Determine the (x, y) coordinate at the center of the cell enclosing the given text.  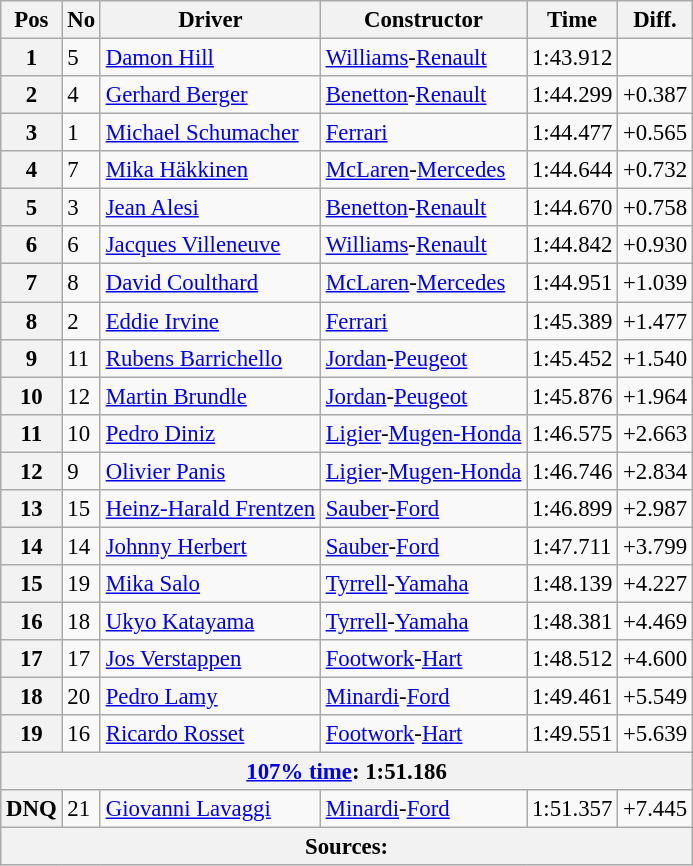
Ricardo Rosset (210, 734)
1:48.139 (572, 584)
Rubens Barrichello (210, 358)
Driver (210, 20)
Damon Hill (210, 58)
Mika Salo (210, 584)
Jean Alesi (210, 208)
+4.600 (656, 659)
1:49.551 (572, 734)
+0.732 (656, 170)
Gerhard Berger (210, 95)
DNQ (32, 809)
1:45.876 (572, 396)
+7.445 (656, 809)
1:46.746 (572, 471)
20 (81, 697)
+5.549 (656, 697)
+1.964 (656, 396)
1:43.912 (572, 58)
Pedro Diniz (210, 433)
David Coulthard (210, 283)
+2.987 (656, 509)
1:49.461 (572, 697)
Jacques Villeneuve (210, 245)
1:44.842 (572, 245)
+0.758 (656, 208)
Diff. (656, 20)
Eddie Irvine (210, 321)
1:46.899 (572, 509)
+4.469 (656, 621)
+4.227 (656, 584)
1:46.575 (572, 433)
Heinz-Harald Frentzen (210, 509)
Martin Brundle (210, 396)
+1.477 (656, 321)
Time (572, 20)
+1.039 (656, 283)
+3.799 (656, 546)
1:44.670 (572, 208)
1:44.477 (572, 133)
1:48.381 (572, 621)
Pedro Lamy (210, 697)
Ukyo Katayama (210, 621)
+0.930 (656, 245)
+0.387 (656, 95)
13 (32, 509)
Jos Verstappen (210, 659)
Olivier Panis (210, 471)
Michael Schumacher (210, 133)
+1.540 (656, 358)
1:44.299 (572, 95)
Giovanni Lavaggi (210, 809)
21 (81, 809)
Mika Häkkinen (210, 170)
+2.834 (656, 471)
No (81, 20)
Johnny Herbert (210, 546)
Sources: (347, 847)
1:48.512 (572, 659)
Constructor (423, 20)
+5.639 (656, 734)
Pos (32, 20)
+0.565 (656, 133)
107% time: 1:51.186 (347, 772)
1:44.951 (572, 283)
1:51.357 (572, 809)
1:44.644 (572, 170)
+2.663 (656, 433)
1:45.452 (572, 358)
1:45.389 (572, 321)
1:47.711 (572, 546)
